From the cell containing the given text, extract its center point as [x, y] coordinate. 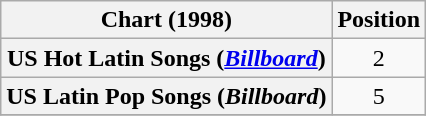
2 [379, 58]
Chart (1998) [166, 20]
US Hot Latin Songs (Billboard) [166, 58]
5 [379, 96]
Position [379, 20]
US Latin Pop Songs (Billboard) [166, 96]
